Determine the [X, Y] coordinate at the center of the cell enclosing the given text.  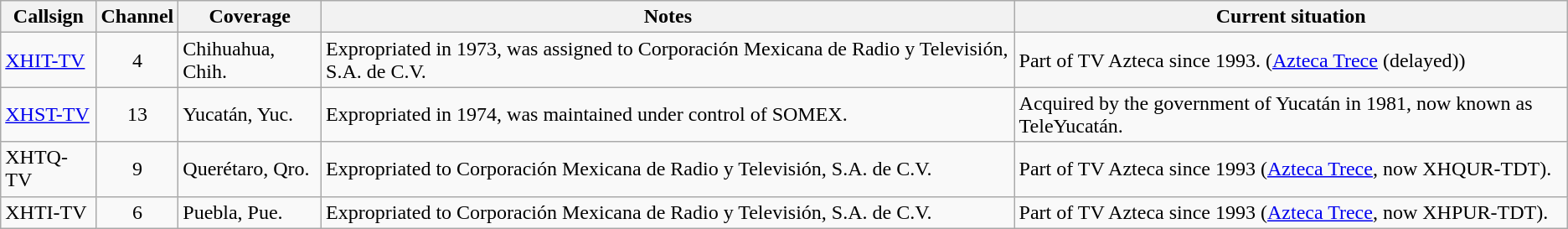
Part of TV Azteca since 1993. (Azteca Trece (delayed)) [1291, 60]
Puebla, Pue. [250, 212]
Channel [137, 17]
6 [137, 212]
Coverage [250, 17]
Current situation [1291, 17]
XHTQ-TV [49, 169]
Acquired by the government of Yucatán in 1981, now known as TeleYucatán. [1291, 114]
Expropriated in 1973, was assigned to Corporación Mexicana de Radio y Televisión, S.A. de C.V. [668, 60]
Chihuahua, Chih. [250, 60]
Part of TV Azteca since 1993 (Azteca Trece, now XHPUR-TDT). [1291, 212]
XHTI-TV [49, 212]
Yucatán, Yuc. [250, 114]
9 [137, 169]
13 [137, 114]
Part of TV Azteca since 1993 (Azteca Trece, now XHQUR-TDT). [1291, 169]
Expropriated in 1974, was maintained under control of SOMEX. [668, 114]
Callsign [49, 17]
4 [137, 60]
Querétaro, Qro. [250, 169]
XHIT-TV [49, 60]
XHST-TV [49, 114]
Notes [668, 17]
